Find where the given text appears and provide that cell's center as [X, Y] coordinate. 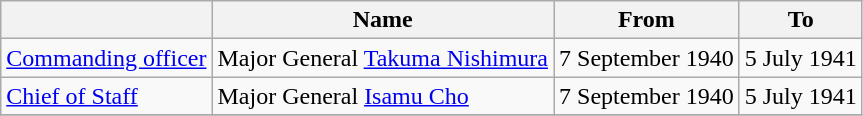
To [800, 20]
Chief of Staff [106, 96]
Commanding officer [106, 58]
Major General Isamu Cho [383, 96]
Name [383, 20]
From [647, 20]
Major General Takuma Nishimura [383, 58]
